Find where the given text appears and provide that cell's center as [x, y] coordinate. 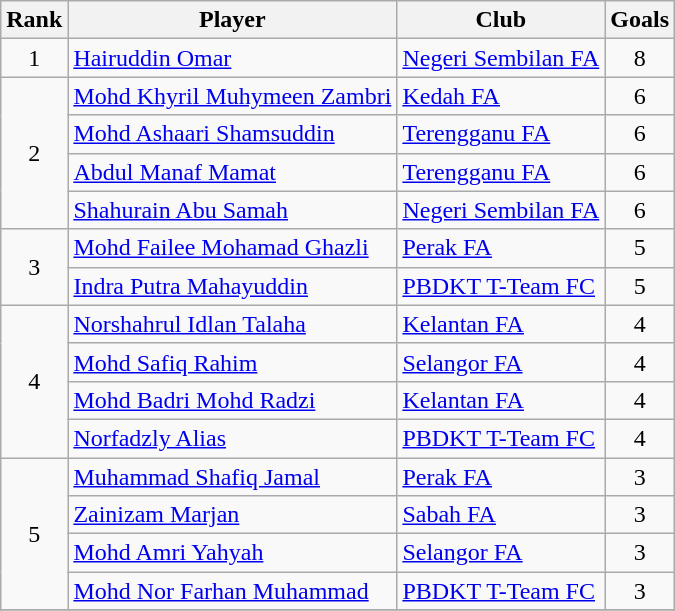
Zainizam Marjan [232, 515]
2 [34, 153]
Abdul Manaf Mamat [232, 172]
8 [640, 58]
1 [34, 58]
Shahurain Abu Samah [232, 210]
Indra Putra Mahayuddin [232, 286]
Mohd Badri Mohd Radzi [232, 400]
Mohd Ashaari Shamsuddin [232, 134]
Player [232, 20]
Mohd Failee Mohamad Ghazli [232, 248]
Sabah FA [501, 515]
Muhammad Shafiq Jamal [232, 477]
Mohd Amri Yahyah [232, 553]
Hairuddin Omar [232, 58]
Norshahrul Idlan Talaha [232, 324]
Norfadzly Alias [232, 438]
Mohd Khyril Muhymeen Zambri [232, 96]
Rank [34, 20]
Mohd Nor Farhan Muhammad [232, 591]
Club [501, 20]
Mohd Safiq Rahim [232, 362]
Goals [640, 20]
Kedah FA [501, 96]
